Provide the [x, y] coordinate of the cell's center where the given text is located.  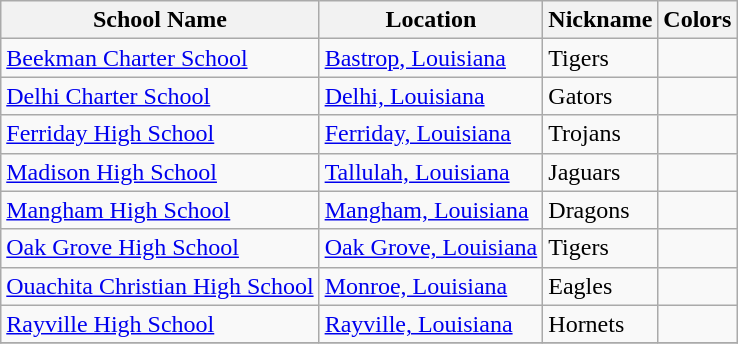
Rayville High School [160, 324]
Oak Grove High School [160, 248]
Mangham, Louisiana [431, 210]
Hornets [600, 324]
Bastrop, Louisiana [431, 58]
Ouachita Christian High School [160, 286]
Eagles [600, 286]
Monroe, Louisiana [431, 286]
Madison High School [160, 172]
Rayville, Louisiana [431, 324]
Trojans [600, 134]
Nickname [600, 20]
Jaguars [600, 172]
Location [431, 20]
Tallulah, Louisiana [431, 172]
Mangham High School [160, 210]
Ferriday, Louisiana [431, 134]
Oak Grove, Louisiana [431, 248]
School Name [160, 20]
Delhi Charter School [160, 96]
Colors [698, 20]
Ferriday High School [160, 134]
Beekman Charter School [160, 58]
Dragons [600, 210]
Delhi, Louisiana [431, 96]
Gators [600, 96]
